Provide the [X, Y] coordinate of the cell's center where the given text is located.  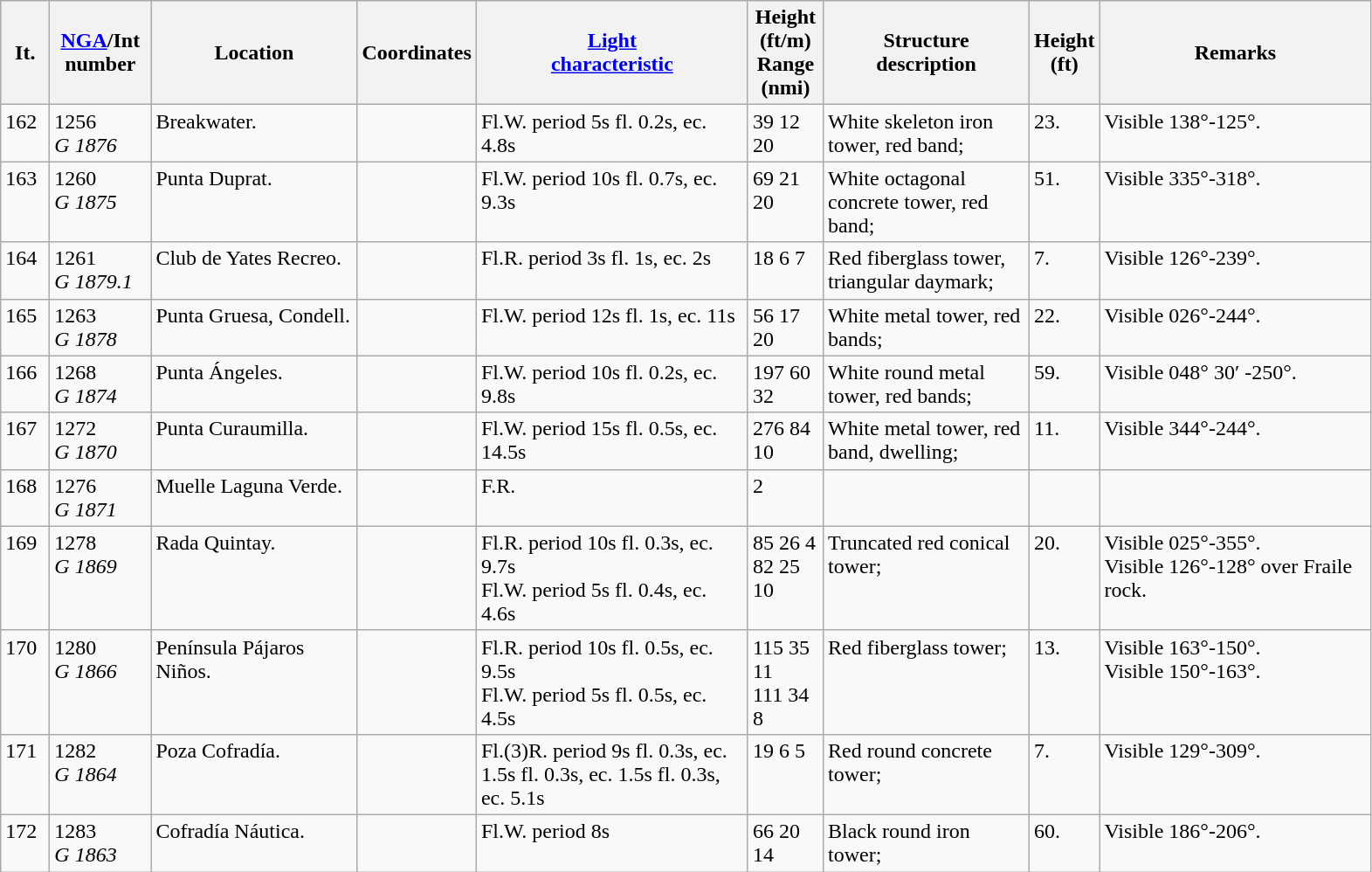
Fl.R. period 3s fl. 1s, ec. 2s [611, 271]
Fl.R. period 10s fl. 0.3s, ec. 9.7sFl.W. period 5s fl. 0.4s, ec. 4.6s [611, 578]
Breakwater. [254, 133]
Lightcharacteristic [611, 52]
Visible 048° 30′ -250°. [1235, 384]
White octagonal concrete tower, red band; [926, 202]
1260G 1875 [100, 202]
Black round iron tower; [926, 842]
Structuredescription [926, 52]
Coordinates [417, 52]
Fl.W. period 8s [611, 842]
Punta Curaumilla. [254, 440]
Muelle Laguna Verde. [254, 498]
White round metal tower, red bands; [926, 384]
1263G 1878 [100, 327]
11. [1065, 440]
Punta Duprat. [254, 202]
Visible 344°-244°. [1235, 440]
Red fiberglass tower, triangular daymark; [926, 271]
White metal tower, red bands; [926, 327]
165 [25, 327]
NGA/Intnumber [100, 52]
1280G 1866 [100, 682]
170 [25, 682]
Red fiberglass tower; [926, 682]
Punta Gruesa, Condell. [254, 327]
Visible 335°-318°. [1235, 202]
Visible 025°-355°. Visible 126°-128° over Fraile rock. [1235, 578]
69 21 20 [785, 202]
Visible 163°-150°. Visible 150°-163°. [1235, 682]
167 [25, 440]
Visible 129°-309°. [1235, 774]
13. [1065, 682]
59. [1065, 384]
60. [1065, 842]
Rada Quintay. [254, 578]
Truncated red conical tower; [926, 578]
Cofradía Náutica. [254, 842]
197 60 32 [785, 384]
22. [1065, 327]
Fl.(3)R. period 9s fl. 0.3s, ec. 1.5s fl. 0.3s, ec. 1.5s fl. 0.3s, ec. 5.1s [611, 774]
20. [1065, 578]
F.R. [611, 498]
1276G 1871 [100, 498]
Red round concrete tower; [926, 774]
1278G 1869 [100, 578]
Remarks [1235, 52]
Club de Yates Recreo. [254, 271]
Visible 138°-125°. [1235, 133]
172 [25, 842]
18 6 7 [785, 271]
1268G 1874 [100, 384]
56 17 20 [785, 327]
168 [25, 498]
166 [25, 384]
164 [25, 271]
1261G 1879.1 [100, 271]
Fl.W. period 15s fl. 0.5s, ec. 14.5s [611, 440]
163 [25, 202]
19 6 5 [785, 774]
66 20 14 [785, 842]
115 35 11 111 34 8 [785, 682]
1256G 1876 [100, 133]
Visible 126°-239°. [1235, 271]
162 [25, 133]
169 [25, 578]
Fl.W. period 10s fl. 0.7s, ec. 9.3s [611, 202]
Fl.W. period 10s fl. 0.2s, ec. 9.8s [611, 384]
51. [1065, 202]
Fl.W. period 12s fl. 1s, ec. 11s [611, 327]
Location [254, 52]
Visible 186°-206°. [1235, 842]
Punta Ángeles. [254, 384]
Fl.R. period 10s fl. 0.5s, ec. 9.5sFl.W. period 5s fl. 0.5s, ec. 4.5s [611, 682]
Fl.W. period 5s fl. 0.2s, ec. 4.8s [611, 133]
Península Pájaros Niños. [254, 682]
Visible 026°-244°. [1235, 327]
Poza Cofradía. [254, 774]
1272G 1870 [100, 440]
39 12 20 [785, 133]
85 26 482 25 10 [785, 578]
It. [25, 52]
Height (ft) [1065, 52]
1283G 1863 [100, 842]
171 [25, 774]
1282G 1864 [100, 774]
276 84 10 [785, 440]
Height (ft/m)Range (nmi) [785, 52]
White metal tower, red band, dwelling; [926, 440]
23. [1065, 133]
White skeleton iron tower, red band; [926, 133]
2 [785, 498]
